Find where the given text appears and provide that cell's center as [x, y] coordinate. 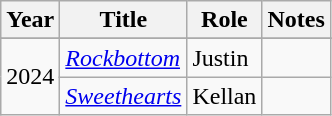
Rockbottom [124, 58]
Title [124, 20]
Role [224, 20]
Sweethearts [124, 96]
Kellan [224, 96]
Year [30, 20]
2024 [30, 77]
Justin [224, 58]
Notes [296, 20]
